Output the [X, Y] coordinate of the center of the cell containing the given text.  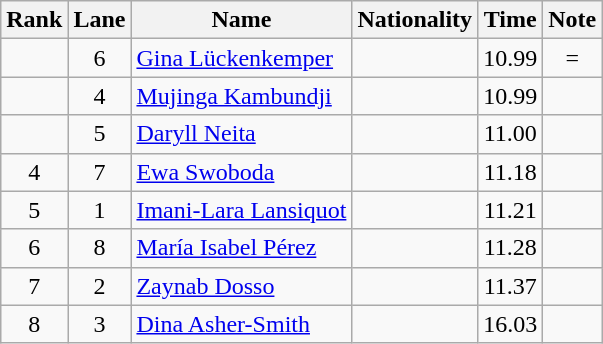
Rank [34, 20]
Dina Asher-Smith [242, 324]
11.37 [510, 286]
11.21 [510, 210]
Name [242, 20]
Zaynab Dosso [242, 286]
11.18 [510, 172]
Time [510, 20]
Nationality [415, 20]
Note [572, 20]
11.00 [510, 134]
= [572, 58]
Mujinga Kambundji [242, 96]
11.28 [510, 248]
Lane [100, 20]
Imani-Lara Lansiquot [242, 210]
Ewa Swoboda [242, 172]
16.03 [510, 324]
Daryll Neita [242, 134]
2 [100, 286]
1 [100, 210]
Gina Lückenkemper [242, 58]
3 [100, 324]
María Isabel Pérez [242, 248]
